Find where the given text appears and provide that cell's center as [X, Y] coordinate. 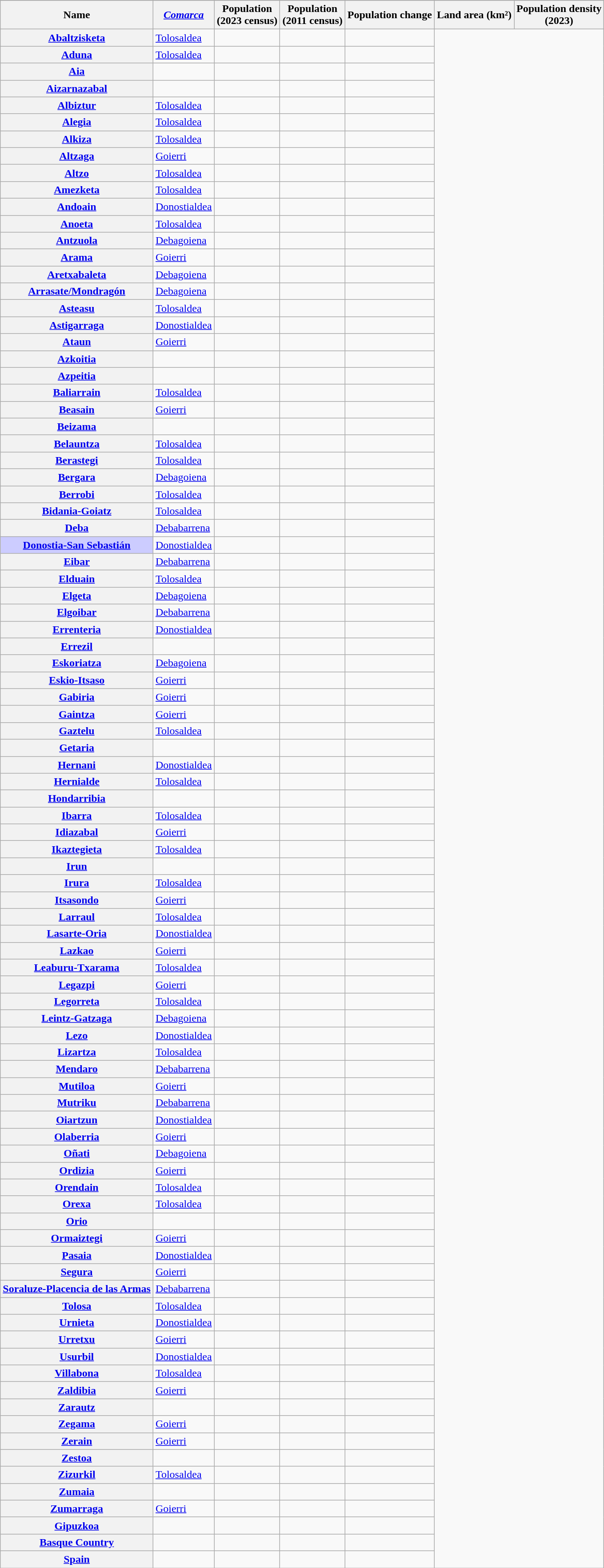
Orio [77, 1221]
Zizurkil [77, 1475]
Arrasate/Mondragón [77, 291]
Azpeitia [77, 376]
Lizartza [77, 1052]
Eibar [77, 562]
Usurbil [77, 1357]
Errezil [77, 646]
Villabona [77, 1373]
Oñati [77, 1154]
Oiartzun [77, 1120]
Abaltzisketa [77, 38]
Albiztur [77, 105]
Hernani [77, 764]
Getaria [77, 748]
Bidania-Goiatz [77, 511]
Elduain [77, 579]
Beizama [77, 426]
Errenteria [77, 629]
Aduna [77, 55]
Andoain [77, 207]
Berastegi [77, 460]
Bergara [77, 477]
Altzaga [77, 156]
Lezo [77, 1035]
Zestoa [77, 1458]
Irun [77, 866]
Aizarnazabal [77, 88]
Aia [77, 72]
Eskoriatza [77, 663]
Arama [77, 258]
Population(2011 census) [312, 15]
Name [77, 15]
Zerain [77, 1441]
Larraul [77, 917]
Beasain [77, 410]
Deba [77, 528]
Donostia-San Sebastián [77, 545]
Legazpi [77, 984]
Soraluze-Placencia de las Armas [77, 1289]
Gaztelu [77, 731]
Comarca [184, 15]
Irura [77, 883]
Gabiria [77, 697]
Antzuola [77, 241]
Legorreta [77, 1001]
Berrobi [77, 494]
Baliarrain [77, 393]
Urretxu [77, 1340]
Eskio-Itsaso [77, 680]
Alegia [77, 122]
Leaburu-Txarama [77, 967]
Leintz-Gatzaga [77, 1018]
Anoeta [77, 223]
Lasarte-Oria [77, 934]
Segura [77, 1272]
Gaintza [77, 714]
Belauntza [77, 443]
Spain [77, 1559]
Zarautz [77, 1407]
Lazkao [77, 951]
Hondarribia [77, 799]
Idiazabal [77, 832]
Ordizia [77, 1170]
Gipuzkoa [77, 1525]
Ataun [77, 342]
Ormaiztegi [77, 1238]
Itsasondo [77, 900]
Mendaro [77, 1069]
Elgoibar [77, 613]
Population(2023 census) [247, 15]
Basque Country [77, 1542]
Urnieta [77, 1323]
Zumarraga [77, 1508]
Hernialde [77, 782]
Mutriku [77, 1103]
Ibarra [77, 816]
Orexa [77, 1204]
Mutiloa [77, 1086]
Zaldibia [77, 1390]
Asteasu [77, 308]
Population density(2023) [559, 15]
Elgeta [77, 596]
Amezketa [77, 190]
Olaberria [77, 1137]
Aretxabaleta [77, 275]
Altzo [77, 173]
Tolosa [77, 1305]
Pasaia [77, 1255]
Zegama [77, 1424]
Orendain [77, 1187]
Azkoitia [77, 359]
Astigarraga [77, 325]
Zumaia [77, 1492]
Land area (km²) [474, 15]
Ikaztegieta [77, 849]
Population change [389, 15]
Alkiza [77, 139]
